Find where the given text appears and provide that cell's center as [x, y] coordinate. 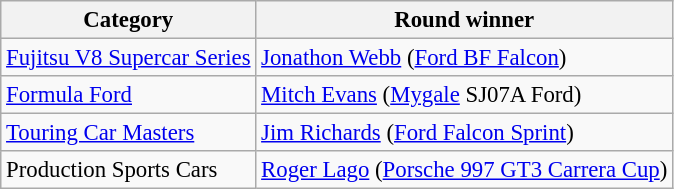
Production Sports Cars [128, 170]
Category [128, 20]
Formula Ford [128, 95]
Jonathon Webb (Ford BF Falcon) [464, 58]
Jim Richards (Ford Falcon Sprint) [464, 133]
Fujitsu V8 Supercar Series [128, 58]
Roger Lago (Porsche 997 GT3 Carrera Cup) [464, 170]
Touring Car Masters [128, 133]
Round winner [464, 20]
Mitch Evans (Mygale SJ07A Ford) [464, 95]
